Detect which cell encompasses the target text, then output its [x, y] center coordinate. 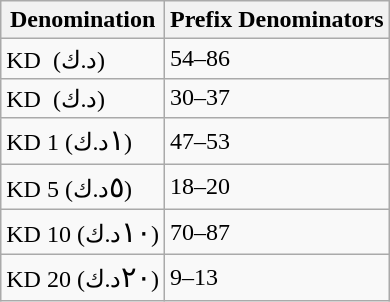
KD 20 (٢٠د.ك) [83, 278]
30–37 [276, 98]
54–86 [276, 59]
Denomination [83, 20]
Prefix Denominators [276, 20]
KD 10 (١٠د.ك) [83, 232]
KD 1 (١د.ك) [83, 141]
KD 5 (٥د.ك) [83, 187]
47–53 [276, 141]
9–13 [276, 278]
70–87 [276, 232]
18–20 [276, 187]
